Extract the [x, y] coordinate from the center of the cell holding the provided text.  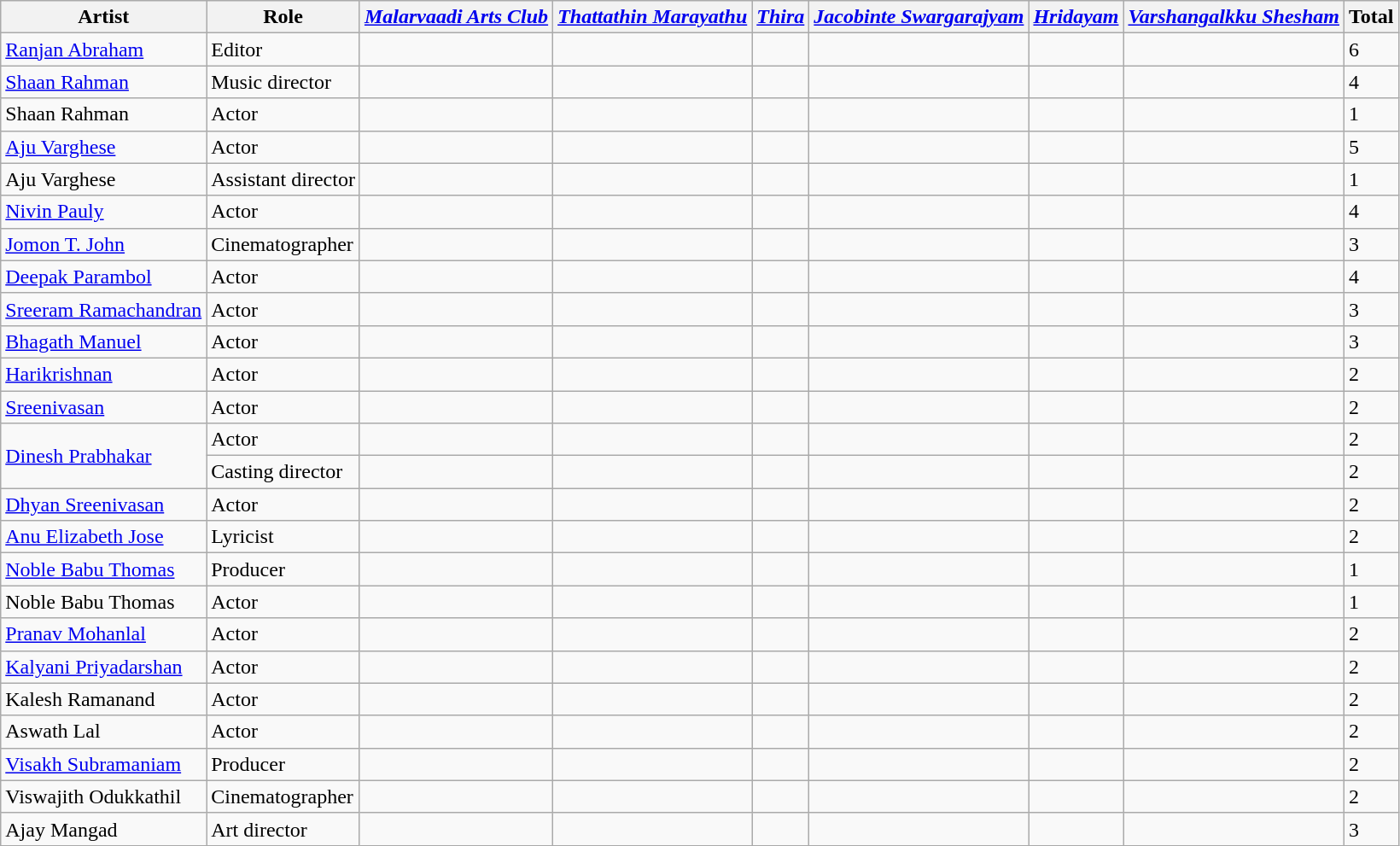
Ajay Mangad [104, 829]
Dinesh Prabhakar [104, 456]
Jacobinte Swargarajyam [919, 17]
5 [1372, 147]
Viswajith Odukkathil [104, 796]
Casting director [283, 472]
Nivin Pauly [104, 212]
Pranav Mohanlal [104, 634]
Deepak Parambol [104, 277]
Role [283, 17]
Artist [104, 17]
Lyricist [283, 537]
Malarvaadi Arts Club [456, 17]
Hridayam [1076, 17]
Sreeram Ramachandran [104, 309]
Varshangalkku Shesham [1234, 17]
Sreenivasan [104, 407]
Total [1372, 17]
Dhyan Sreenivasan [104, 505]
6 [1372, 50]
Assistant director [283, 179]
Ranjan Abraham [104, 50]
Art director [283, 829]
Aswath Lal [104, 732]
Bhagath Manuel [104, 341]
Editor [283, 50]
Thira [780, 17]
Visakh Subramaniam [104, 764]
Anu Elizabeth Jose [104, 537]
Kalyani Priyadarshan [104, 667]
Music director [283, 82]
Jomon T. John [104, 244]
Kalesh Ramanand [104, 699]
Harikrishnan [104, 374]
Thattathin Marayathu [652, 17]
